Scan for the cell matching the given text and deliver its [X, Y] coordinate at center. 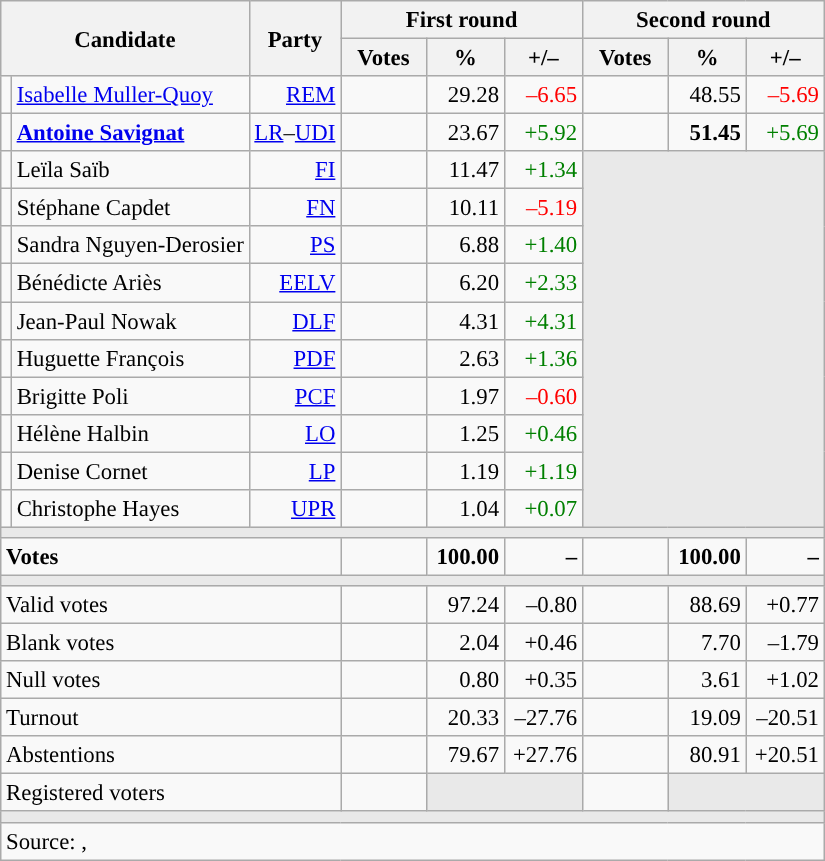
–1.79 [785, 643]
+20.51 [785, 755]
3.61 [707, 680]
Hélène Halbin [130, 433]
–20.51 [785, 718]
1.25 [465, 433]
29.28 [465, 95]
+4.31 [543, 321]
LR–UDI [295, 133]
PCF [295, 396]
Valid votes [171, 605]
DLF [295, 321]
EELV [295, 283]
6.88 [465, 245]
–5.69 [785, 95]
+27.76 [543, 755]
–27.76 [543, 718]
PS [295, 245]
Null votes [171, 680]
Abstentions [171, 755]
+2.33 [543, 283]
2.63 [465, 358]
11.47 [465, 170]
Brigitte Poli [130, 396]
+0.35 [543, 680]
+1.40 [543, 245]
Party [295, 38]
97.24 [465, 605]
LO [295, 433]
+0.77 [785, 605]
+1.19 [543, 471]
Antoine Savignat [130, 133]
Jean-Paul Nowak [130, 321]
23.67 [465, 133]
Blank votes [171, 643]
Denise Cornet [130, 471]
Sandra Nguyen-Derosier [130, 245]
10.11 [465, 208]
–6.65 [543, 95]
–5.19 [543, 208]
20.33 [465, 718]
–0.80 [543, 605]
+0.07 [543, 509]
Source: , [412, 841]
Candidate [125, 38]
+1.34 [543, 170]
4.31 [465, 321]
+5.69 [785, 133]
First round [462, 20]
1.97 [465, 396]
51.45 [707, 133]
Christophe Hayes [130, 509]
UPR [295, 509]
Bénédicte Ariès [130, 283]
+1.02 [785, 680]
Stéphane Capdet [130, 208]
+1.36 [543, 358]
Second round [703, 20]
PDF [295, 358]
Isabelle Muller-Quoy [130, 95]
1.19 [465, 471]
–0.60 [543, 396]
79.67 [465, 755]
6.20 [465, 283]
LP [295, 471]
7.70 [707, 643]
88.69 [707, 605]
FI [295, 170]
Registered voters [171, 793]
FN [295, 208]
REM [295, 95]
1.04 [465, 509]
+5.92 [543, 133]
48.55 [707, 95]
Huguette François [130, 358]
0.80 [465, 680]
Leïla Saïb [130, 170]
80.91 [707, 755]
Turnout [171, 718]
2.04 [465, 643]
19.09 [707, 718]
